From the cell containing the given text, extract its center point as [X, Y] coordinate. 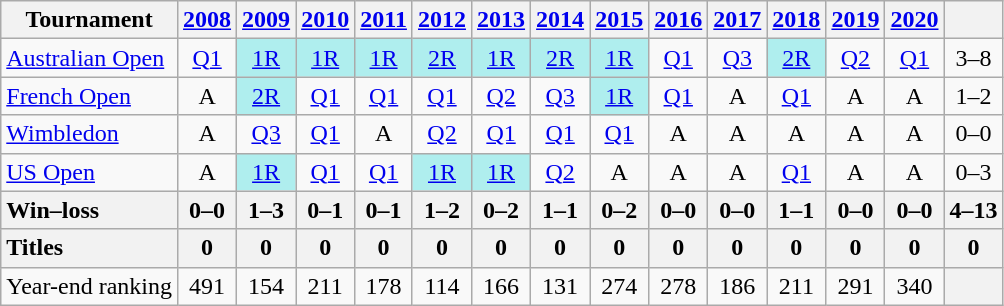
2008 [208, 20]
2012 [442, 20]
2016 [678, 20]
Year-end ranking [90, 286]
Titles [90, 248]
178 [384, 286]
291 [856, 286]
0–3 [974, 172]
Wimbledon [90, 134]
2020 [914, 20]
278 [678, 286]
4–13 [974, 210]
186 [738, 286]
131 [560, 286]
2013 [502, 20]
2019 [856, 20]
2015 [620, 20]
Win–loss [90, 210]
1–3 [266, 210]
2011 [384, 20]
114 [442, 286]
French Open [90, 96]
154 [266, 286]
Australian Open [90, 58]
US Open [90, 172]
2018 [796, 20]
2017 [738, 20]
340 [914, 286]
2010 [326, 20]
166 [502, 286]
2009 [266, 20]
274 [620, 286]
491 [208, 286]
3–8 [974, 58]
2014 [560, 20]
Tournament [90, 20]
